Return the [x, y] coordinate for the center point of the cell that contains the specified text.  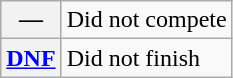
DNF [31, 58]
— [31, 20]
Did not finish [146, 58]
Did not compete [146, 20]
